Return [X, Y] of the center of cell containing provided text 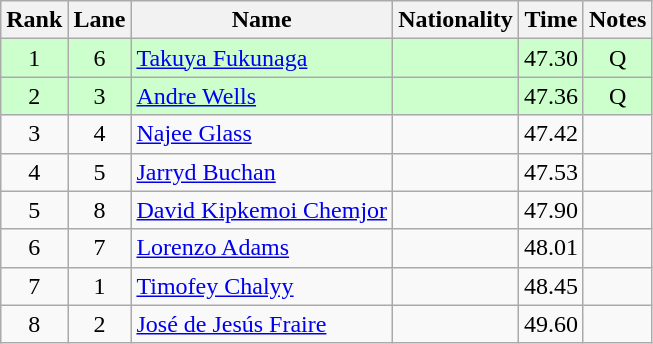
Andre Wells [262, 96]
47.53 [550, 172]
Takuya Fukunaga [262, 58]
47.42 [550, 134]
47.30 [550, 58]
Notes [617, 20]
Najee Glass [262, 134]
Jarryd Buchan [262, 172]
48.45 [550, 286]
José de Jesús Fraire [262, 324]
47.90 [550, 210]
49.60 [550, 324]
Lane [100, 20]
Nationality [456, 20]
47.36 [550, 96]
David Kipkemoi Chemjor [262, 210]
Rank [34, 20]
Name [262, 20]
Time [550, 20]
48.01 [550, 248]
Lorenzo Adams [262, 248]
Timofey Chalyy [262, 286]
